For the text-containing cell, return its midpoint in (X, Y) coordinate format. 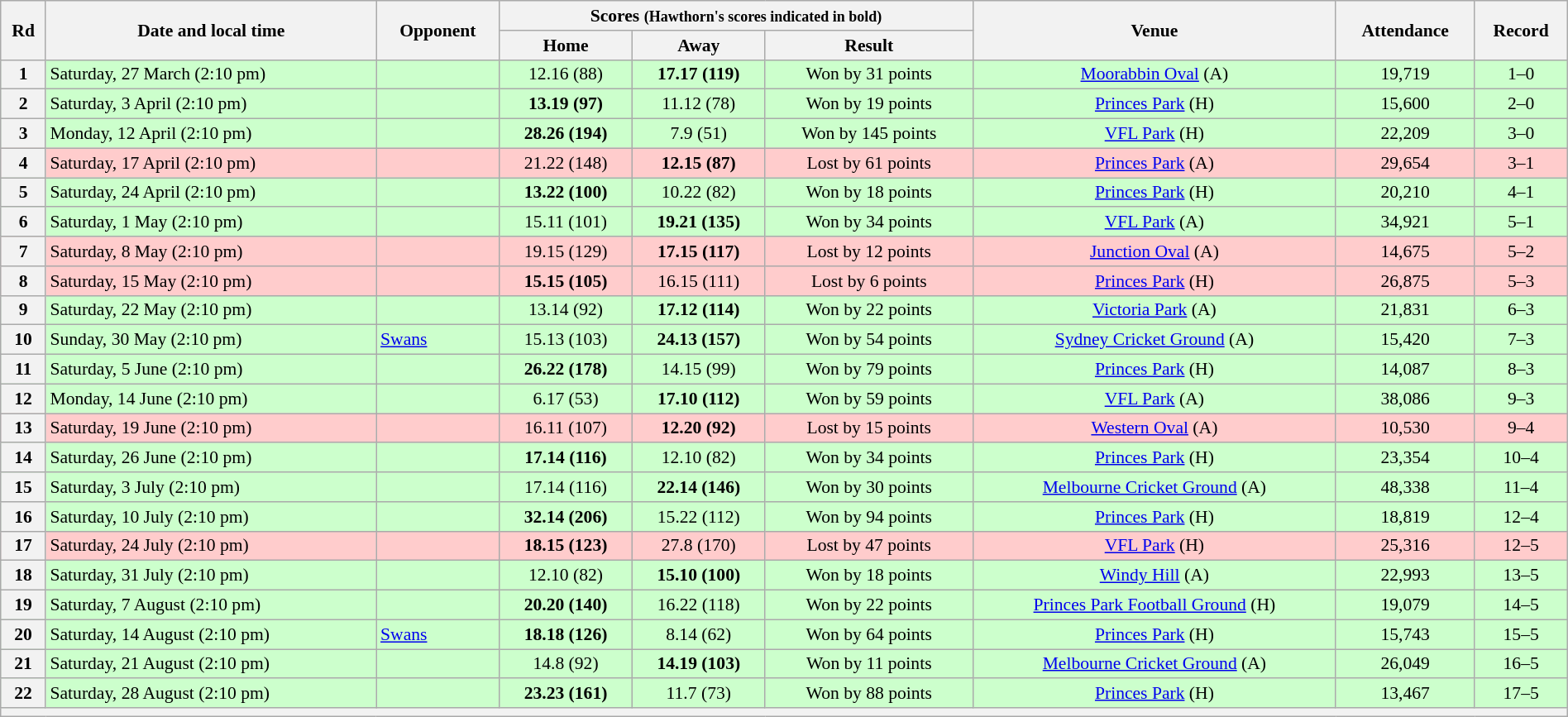
19.21 (135) (698, 222)
22,993 (1405, 576)
5–2 (1521, 251)
24.13 (157) (698, 340)
Saturday, 27 March (2:10 pm) (211, 74)
2 (23, 104)
7.9 (51) (698, 134)
10.22 (82) (698, 193)
Monday, 14 June (2:10 pm) (211, 399)
15.22 (112) (698, 517)
Saturday, 26 June (2:10 pm) (211, 458)
14.15 (99) (698, 370)
15.13 (103) (566, 340)
Saturday, 1 May (2:10 pm) (211, 222)
19,719 (1405, 74)
16–5 (1521, 664)
Saturday, 14 August (2:10 pm) (211, 634)
28.26 (194) (566, 134)
Scores (Hawthorn's scores indicated in bold) (736, 16)
17.10 (112) (698, 399)
Result (868, 45)
14.8 (92) (566, 664)
18.18 (126) (566, 634)
5 (23, 193)
Princes Park (A) (1154, 163)
Saturday, 21 August (2:10 pm) (211, 664)
Saturday, 3 April (2:10 pm) (211, 104)
Date and local time (211, 30)
1 (23, 74)
16.22 (118) (698, 605)
13,467 (1405, 694)
Won by 31 points (868, 74)
Won by 94 points (868, 517)
Saturday, 17 April (2:10 pm) (211, 163)
11.12 (78) (698, 104)
3–0 (1521, 134)
15,743 (1405, 634)
2–0 (1521, 104)
Saturday, 24 July (2:10 pm) (211, 546)
8–3 (1521, 370)
12.16 (88) (566, 74)
10,530 (1405, 428)
5–1 (1521, 222)
6 (23, 222)
13.19 (97) (566, 104)
10–4 (1521, 458)
Lost by 61 points (868, 163)
16 (23, 517)
Won by 145 points (868, 134)
Saturday, 19 June (2:10 pm) (211, 428)
12.15 (87) (698, 163)
6–3 (1521, 310)
16.15 (111) (698, 281)
17.12 (114) (698, 310)
17.15 (117) (698, 251)
26,049 (1405, 664)
16.11 (107) (566, 428)
3 (23, 134)
Won by 54 points (868, 340)
15–5 (1521, 634)
1–0 (1521, 74)
12–5 (1521, 546)
8 (23, 281)
38,086 (1405, 399)
17 (23, 546)
Saturday, 5 June (2:10 pm) (211, 370)
Won by 88 points (868, 694)
7 (23, 251)
Saturday, 3 July (2:10 pm) (211, 487)
Lost by 12 points (868, 251)
Junction Oval (A) (1154, 251)
Home (566, 45)
Monday, 12 April (2:10 pm) (211, 134)
20.20 (140) (566, 605)
15.10 (100) (698, 576)
Saturday, 22 May (2:10 pm) (211, 310)
23.23 (161) (566, 694)
13.14 (92) (566, 310)
18.15 (123) (566, 546)
25,316 (1405, 546)
15.15 (105) (566, 281)
Won by 19 points (868, 104)
15.11 (101) (566, 222)
4–1 (1521, 193)
7–3 (1521, 340)
8.14 (62) (698, 634)
48,338 (1405, 487)
9 (23, 310)
Won by 64 points (868, 634)
11–4 (1521, 487)
Lost by 15 points (868, 428)
Won by 59 points (868, 399)
27.8 (170) (698, 546)
32.14 (206) (566, 517)
15,600 (1405, 104)
Saturday, 15 May (2:10 pm) (211, 281)
26.22 (178) (566, 370)
Princes Park Football Ground (H) (1154, 605)
17.17 (119) (698, 74)
14,675 (1405, 251)
22 (23, 694)
14,087 (1405, 370)
14.19 (103) (698, 664)
9–3 (1521, 399)
6.17 (53) (566, 399)
Windy Hill (A) (1154, 576)
26,875 (1405, 281)
21,831 (1405, 310)
Sydney Cricket Ground (A) (1154, 340)
15,420 (1405, 340)
11.7 (73) (698, 694)
20 (23, 634)
18 (23, 576)
Away (698, 45)
12.20 (92) (698, 428)
Won by 79 points (868, 370)
17–5 (1521, 694)
5–3 (1521, 281)
13.22 (100) (566, 193)
12 (23, 399)
23,354 (1405, 458)
3–1 (1521, 163)
13 (23, 428)
19,079 (1405, 605)
21.22 (148) (566, 163)
14–5 (1521, 605)
19.15 (129) (566, 251)
Rd (23, 30)
34,921 (1405, 222)
22.14 (146) (698, 487)
4 (23, 163)
12–4 (1521, 517)
Saturday, 28 August (2:10 pm) (211, 694)
11 (23, 370)
Saturday, 8 May (2:10 pm) (211, 251)
29,654 (1405, 163)
21 (23, 664)
Saturday, 24 April (2:10 pm) (211, 193)
22,209 (1405, 134)
Saturday, 31 July (2:10 pm) (211, 576)
20,210 (1405, 193)
Saturday, 10 July (2:10 pm) (211, 517)
14 (23, 458)
10 (23, 340)
Lost by 6 points (868, 281)
19 (23, 605)
Western Oval (A) (1154, 428)
Won by 30 points (868, 487)
Lost by 47 points (868, 546)
Sunday, 30 May (2:10 pm) (211, 340)
Victoria Park (A) (1154, 310)
Venue (1154, 30)
15 (23, 487)
Won by 11 points (868, 664)
Moorabbin Oval (A) (1154, 74)
Record (1521, 30)
Attendance (1405, 30)
13–5 (1521, 576)
9–4 (1521, 428)
18,819 (1405, 517)
Opponent (438, 30)
Saturday, 7 August (2:10 pm) (211, 605)
